Scan for the cell matching the given text and deliver its [X, Y] coordinate at center. 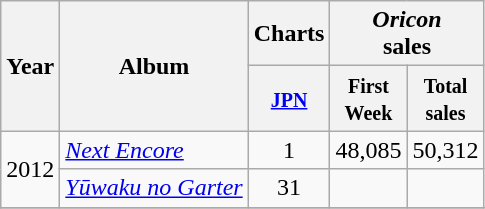
Yūwaku no Garter [154, 188]
48,085 [368, 150]
Next Encore [154, 150]
Oriconsales [407, 34]
Album [154, 66]
31 [289, 188]
2012 [30, 169]
Year [30, 66]
1 [289, 150]
50,312 [446, 150]
Charts [289, 34]
JPN [289, 98]
Total sales [446, 98]
First Week [368, 98]
